Identify which cell holds the provided text, then report its [X, Y] central coordinate. 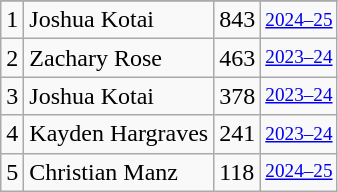
378 [238, 96]
1 [12, 20]
241 [238, 134]
4 [12, 134]
463 [238, 58]
5 [12, 172]
Kayden Hargraves [119, 134]
118 [238, 172]
Zachary Rose [119, 58]
3 [12, 96]
843 [238, 20]
Christian Manz [119, 172]
2 [12, 58]
